Output the [x, y] coordinate of the center of the cell containing the given text.  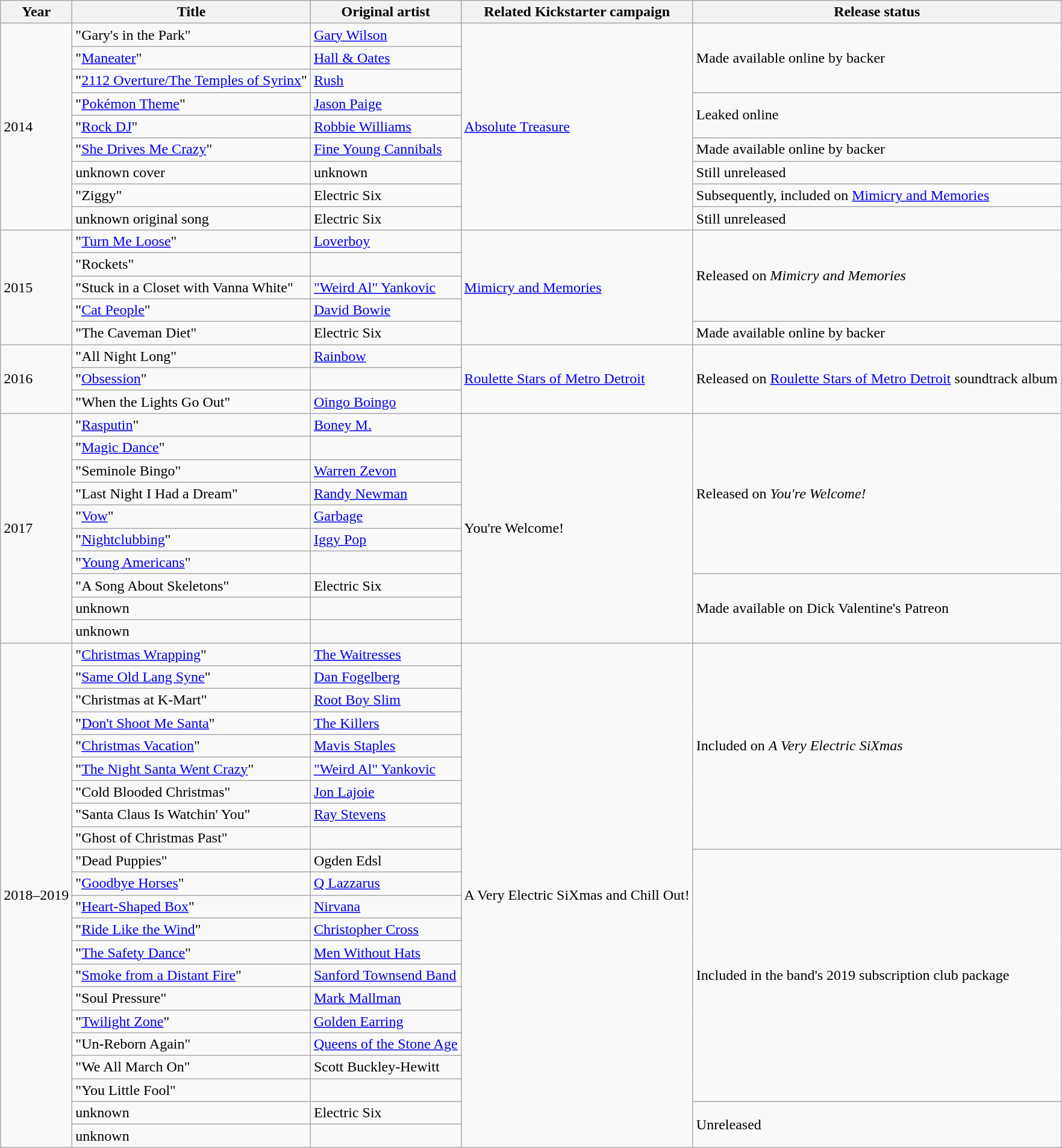
"Nightclubbing" [192, 539]
Dan Fogelberg [386, 677]
"Don't Shoot Me Santa" [192, 723]
2015 [36, 287]
"Twilight Zone" [192, 1021]
"Gary's in the Park" [192, 35]
"The Safety Dance" [192, 952]
Warren Zevon [386, 471]
Ogden Edsl [386, 861]
The Killers [386, 723]
"Rasputin" [192, 425]
Scott Buckley-Hewitt [386, 1067]
"Rockets" [192, 264]
"The Night Santa Went Crazy" [192, 769]
Randy Newman [386, 494]
Rush [386, 81]
Garbage [386, 516]
Year [36, 12]
Included in the band's 2019 subscription club package [877, 975]
"Vow" [192, 516]
"Ziggy" [192, 195]
Oingo Boingo [386, 402]
Original artist [386, 12]
"We All March On" [192, 1067]
"She Drives Me Crazy" [192, 149]
Released on You're Welcome! [877, 494]
Men Without Hats [386, 952]
"Cold Blooded Christmas" [192, 792]
"Magic Dance" [192, 448]
Jason Paige [386, 104]
Sanford Townsend Band [386, 975]
"Soul Pressure" [192, 998]
"Goodbye Horses" [192, 883]
Released on Mimicry and Memories [877, 275]
2016 [36, 379]
Queens of the Stone Age [386, 1044]
"All Night Long" [192, 356]
Hall & Oates [386, 58]
2014 [36, 127]
"Ride Like the Wind" [192, 929]
Roulette Stars of Metro Detroit [577, 379]
Rainbow [386, 356]
Release status [877, 12]
"Santa Claus Is Watchin' You" [192, 815]
Root Boy Slim [386, 700]
Made available on Dick Valentine's Patreon [877, 608]
Boney M. [386, 425]
"Christmas Wrapping" [192, 654]
Mimicry and Memories [577, 287]
Unreleased [877, 1124]
A Very Electric SiXmas and Chill Out! [577, 894]
"Pokémon Theme" [192, 104]
"Christmas Vacation" [192, 746]
Gary Wilson [386, 35]
"Rock DJ" [192, 127]
"A Song About Skeletons" [192, 585]
Leaked online [877, 115]
"Dead Puppies" [192, 861]
Jon Lajoie [386, 792]
Fine Young Cannibals [386, 149]
"Young Americans" [192, 562]
Title [192, 12]
2017 [36, 528]
"Turn Me Loose" [192, 241]
Ray Stevens [386, 815]
"The Caveman Diet" [192, 333]
"Same Old Lang Syne" [192, 677]
Absolute Treasure [577, 127]
The Waitresses [386, 654]
"Stuck in a Closet with Vanna White" [192, 287]
Subsequently, included on Mimicry and Memories [877, 195]
"2112 Overture/The Temples of Syrinx" [192, 81]
"When the Lights Go Out" [192, 402]
Related Kickstarter campaign [577, 12]
David Bowie [386, 310]
"Christmas at K-Mart" [192, 700]
Released on Roulette Stars of Metro Detroit soundtrack album [877, 379]
Iggy Pop [386, 539]
2018–2019 [36, 894]
unknown original song [192, 218]
Included on A Very Electric SiXmas [877, 746]
"Smoke from a Distant Fire" [192, 975]
Q Lazzarus [386, 883]
"Maneater" [192, 58]
Christopher Cross [386, 929]
"Last Night I Had a Dream" [192, 494]
"Heart-Shaped Box" [192, 906]
"Obsession" [192, 379]
unknown cover [192, 172]
Robbie Williams [386, 127]
"Seminole Bingo" [192, 471]
Golden Earring [386, 1021]
Mark Mallman [386, 998]
Nirvana [386, 906]
You're Welcome! [577, 528]
"Un-Reborn Again" [192, 1044]
"You Little Fool" [192, 1090]
"Ghost of Christmas Past" [192, 838]
Loverboy [386, 241]
Mavis Staples [386, 746]
"Cat People" [192, 310]
